Return the (X, Y) coordinate for the center point of the cell that contains the specified text.  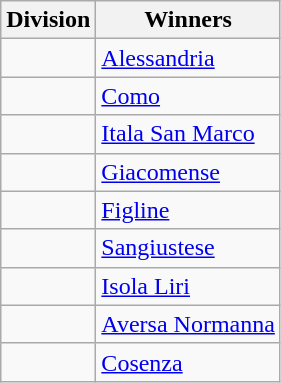
Figline (188, 210)
Itala San Marco (188, 134)
Division (48, 20)
Alessandria (188, 58)
Winners (188, 20)
Giacomense (188, 172)
Sangiustese (188, 248)
Cosenza (188, 362)
Isola Liri (188, 286)
Aversa Normanna (188, 324)
Como (188, 96)
